Provide the [X, Y] coordinate of the cell's center where the given text is located.  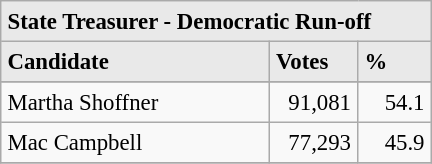
% [395, 61]
Votes [313, 61]
State Treasurer - Democratic Run-off [216, 21]
54.1 [395, 102]
Martha Shoffner [135, 102]
91,081 [313, 102]
77,293 [313, 142]
45.9 [395, 142]
Mac Campbell [135, 142]
Candidate [135, 61]
